From the cell containing the given text, extract its center point as [X, Y] coordinate. 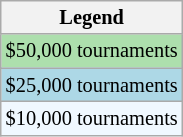
$50,000 tournaments [92, 51]
Legend [92, 17]
$25,000 tournaments [92, 85]
$10,000 tournaments [92, 118]
